Locate the cell with the specified text and output its (X, Y) center coordinate. 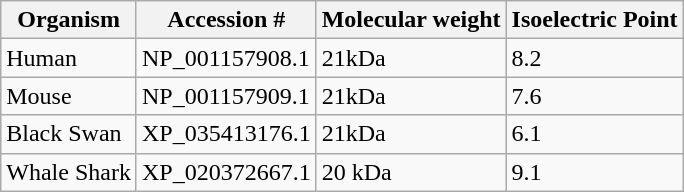
XP_035413176.1 (226, 134)
8.2 (594, 58)
7.6 (594, 96)
Molecular weight (411, 20)
NP_001157909.1 (226, 96)
20 kDa (411, 172)
Accession # (226, 20)
Whale Shark (69, 172)
Organism (69, 20)
Black Swan (69, 134)
Isoelectric Point (594, 20)
Mouse (69, 96)
6.1 (594, 134)
NP_001157908.1 (226, 58)
9.1 (594, 172)
Human (69, 58)
XP_020372667.1 (226, 172)
